Pinpoint the cell where the given text exists, returning its (X, Y) midpoint coordinate. 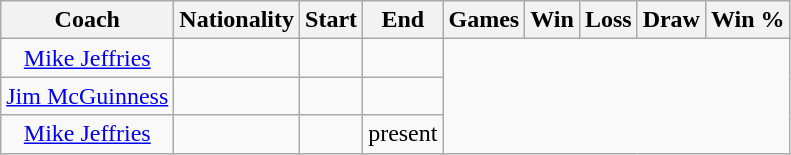
Draw (671, 20)
Loss (608, 20)
present (403, 134)
Start (332, 20)
End (403, 20)
Win (552, 20)
Win % (748, 20)
Coach (88, 20)
Games (484, 20)
Nationality (237, 20)
Jim McGuinness (88, 96)
